Find where the given text appears and provide that cell's center as [x, y] coordinate. 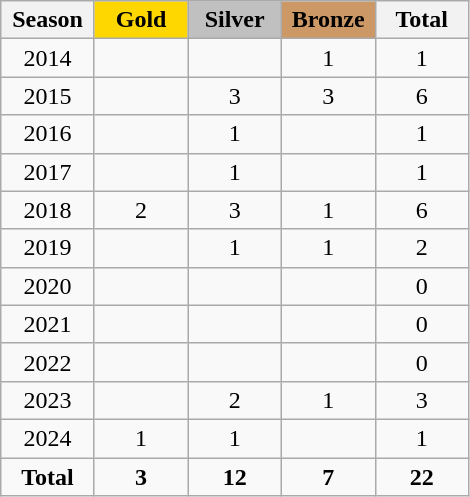
2014 [48, 58]
22 [422, 477]
2020 [48, 286]
2024 [48, 438]
2015 [48, 96]
2016 [48, 134]
Bronze [328, 20]
7 [328, 477]
2021 [48, 324]
2019 [48, 248]
12 [235, 477]
Gold [141, 20]
2022 [48, 362]
2018 [48, 210]
Silver [235, 20]
Season [48, 20]
2023 [48, 400]
2017 [48, 172]
